Return the [X, Y] coordinate for the center point of the cell that contains the specified text.  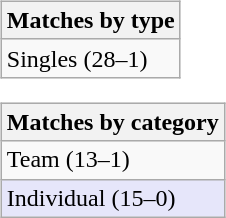
Individual (15–0) [112, 198]
Team (13–1) [112, 160]
Matches by category [112, 122]
Matches by type [90, 20]
Singles (28–1) [90, 58]
